Search for the cell housing the specified text and yield its [X, Y] center coordinate. 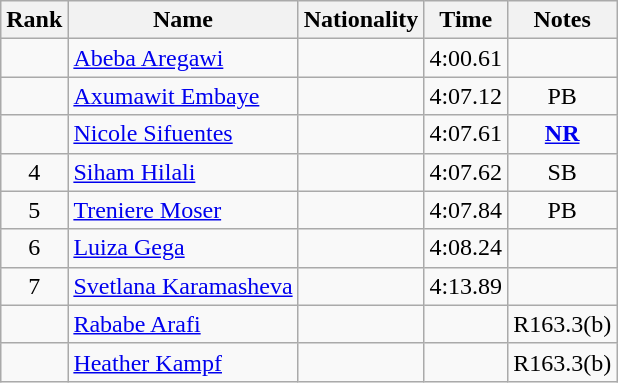
Luiza Gega [183, 248]
4 [34, 172]
4:13.89 [466, 286]
4:00.61 [466, 58]
6 [34, 248]
Name [183, 20]
Axumawit Embaye [183, 96]
4:07.12 [466, 96]
5 [34, 210]
Rank [34, 20]
4:07.61 [466, 134]
7 [34, 286]
Nationality [361, 20]
Heather Kampf [183, 362]
Time [466, 20]
Notes [562, 20]
4:07.84 [466, 210]
Siham Hilali [183, 172]
4:07.62 [466, 172]
NR [562, 134]
Abeba Aregawi [183, 58]
SB [562, 172]
Treniere Moser [183, 210]
Nicole Sifuentes [183, 134]
Rababe Arafi [183, 324]
4:08.24 [466, 248]
Svetlana Karamasheva [183, 286]
